Pinpoint the cell where the given text exists, returning its [X, Y] midpoint coordinate. 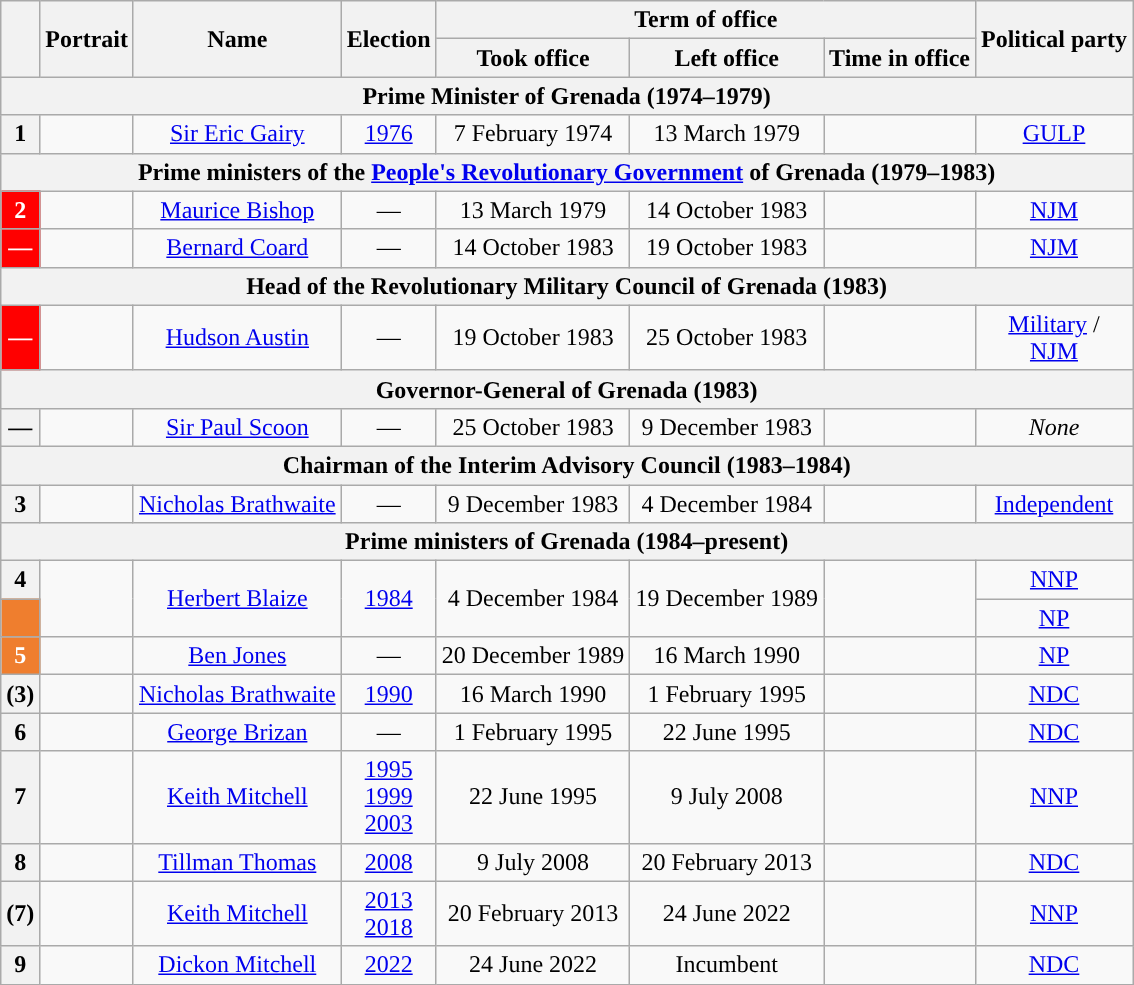
7 [20, 797]
GULP [1054, 134]
Herbert Blaize [237, 599]
None [1054, 427]
Tillman Thomas [237, 862]
20132018 [388, 914]
Incumbent [727, 965]
5 [20, 656]
1976 [388, 134]
Term of office [706, 20]
Governor-General of Grenada (1983) [567, 389]
19 December 1989 [727, 599]
Ben Jones [237, 656]
Left office [727, 58]
(7) [20, 914]
(3) [20, 694]
Head of the Revolutionary Military Council of Grenada (1983) [567, 286]
Name [237, 39]
3 [20, 503]
Military / NJM [1054, 338]
Prime ministers of Grenada (1984–present) [567, 542]
Hudson Austin [237, 338]
8 [20, 862]
2 [20, 210]
1990 [388, 694]
1 [20, 134]
Sir Eric Gairy [237, 134]
199519992003 [388, 797]
Election [388, 39]
Portrait [87, 39]
Maurice Bishop [237, 210]
Took office [533, 58]
6 [20, 732]
Prime ministers of the People's Revolutionary Government of Grenada (1979–1983) [567, 172]
Prime Minister of Grenada (1974–1979) [567, 96]
Independent [1054, 503]
George Brizan [237, 732]
9 [20, 965]
7 February 1974 [533, 134]
Bernard Coard [237, 248]
4 [20, 580]
2022 [388, 965]
Dickon Mitchell [237, 965]
20 December 1989 [533, 656]
Political party [1054, 39]
2008 [388, 862]
Time in office [900, 58]
1984 [388, 599]
Sir Paul Scoon [237, 427]
Chairman of the Interim Advisory Council (1983–1984) [567, 465]
